Locate the cell with the specified text and output its [x, y] center coordinate. 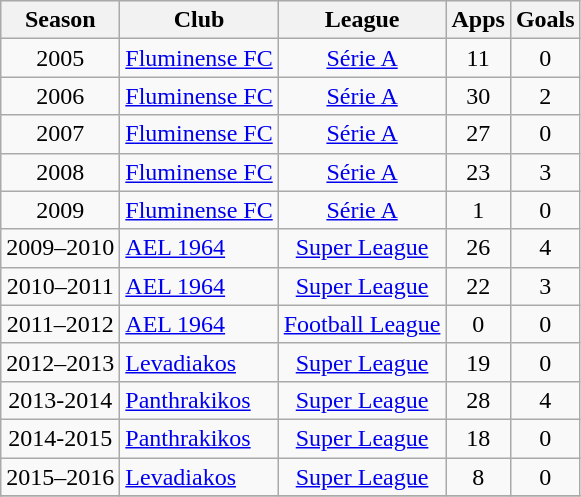
8 [478, 477]
2007 [60, 134]
2011–2012 [60, 324]
1 [478, 210]
28 [478, 400]
2 [545, 96]
Goals [545, 20]
League [362, 20]
2008 [60, 172]
Club [199, 20]
30 [478, 96]
27 [478, 134]
2014-2015 [60, 438]
19 [478, 362]
23 [478, 172]
11 [478, 58]
Football League [362, 324]
2010–2011 [60, 286]
Apps [478, 20]
2013-2014 [60, 400]
2012–2013 [60, 362]
2009–2010 [60, 248]
2015–2016 [60, 477]
18 [478, 438]
2009 [60, 210]
Season [60, 20]
26 [478, 248]
2006 [60, 96]
22 [478, 286]
2005 [60, 58]
